Provide the [X, Y] coordinate of the cell's center where the given text is located.  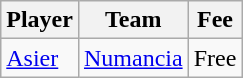
Fee [215, 20]
Numancia [133, 58]
Free [215, 58]
Asier [40, 58]
Team [133, 20]
Player [40, 20]
